Pinpoint the cell where the given text exists, returning its (x, y) midpoint coordinate. 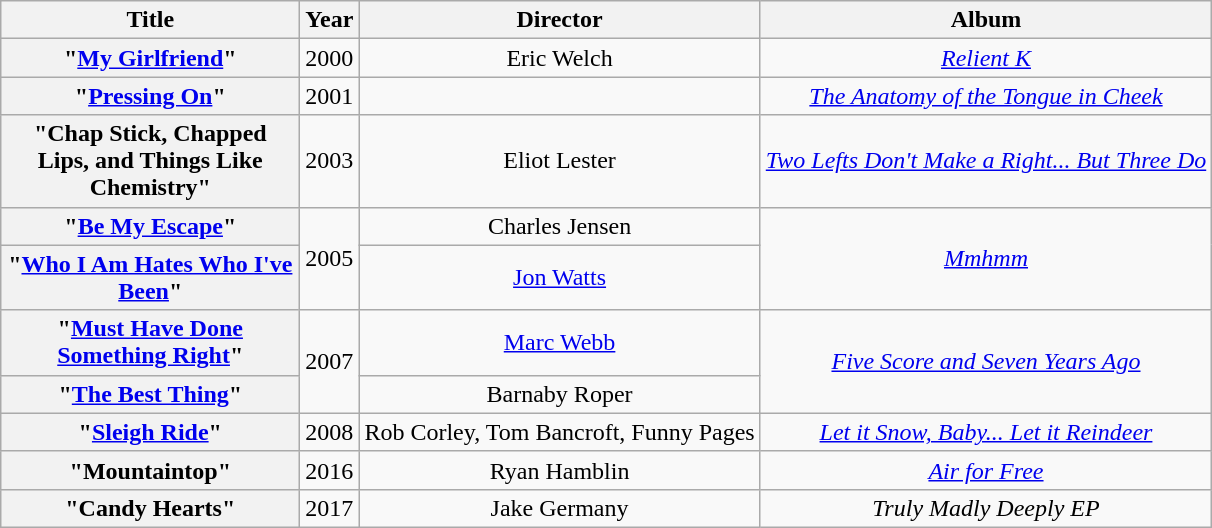
"Chap Stick, Chapped Lips, and Things Like Chemistry" (150, 161)
Album (986, 20)
The Anatomy of the Tongue in Cheek (986, 96)
2000 (330, 58)
2005 (330, 258)
Air for Free (986, 470)
2007 (330, 362)
Charles Jensen (560, 226)
"Who I Am Hates Who I've Been" (150, 278)
Director (560, 20)
Rob Corley, Tom Bancroft, Funny Pages (560, 432)
"Be My Escape" (150, 226)
2017 (330, 508)
Title (150, 20)
Ryan Hamblin (560, 470)
Two Lefts Don't Make a Right... But Three Do (986, 161)
"The Best Thing" (150, 394)
"Must Have Done Something Right" (150, 342)
2008 (330, 432)
Mmhmm (986, 258)
"My Girlfriend" (150, 58)
Eliot Lester (560, 161)
Eric Welch (560, 58)
Year (330, 20)
"Pressing On" (150, 96)
Five Score and Seven Years Ago (986, 362)
2003 (330, 161)
"Mountaintop" (150, 470)
"Sleigh Ride" (150, 432)
Jake Germany (560, 508)
Truly Madly Deeply EP (986, 508)
Jon Watts (560, 278)
Relient K (986, 58)
Barnaby Roper (560, 394)
"Candy Hearts" (150, 508)
Marc Webb (560, 342)
2016 (330, 470)
Let it Snow, Baby... Let it Reindeer (986, 432)
2001 (330, 96)
